Extract the [X, Y] coordinate from the center of the cell holding the provided text.  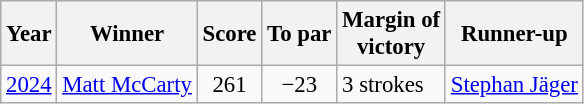
Stephan Jäger [514, 85]
Year [29, 34]
−23 [300, 85]
2024 [29, 85]
Runner-up [514, 34]
Winner [127, 34]
Margin ofvictory [392, 34]
3 strokes [392, 85]
To par [300, 34]
Matt McCarty [127, 85]
Score [230, 34]
261 [230, 85]
